Extract the (x, y) coordinate from the center of the cell holding the provided text.  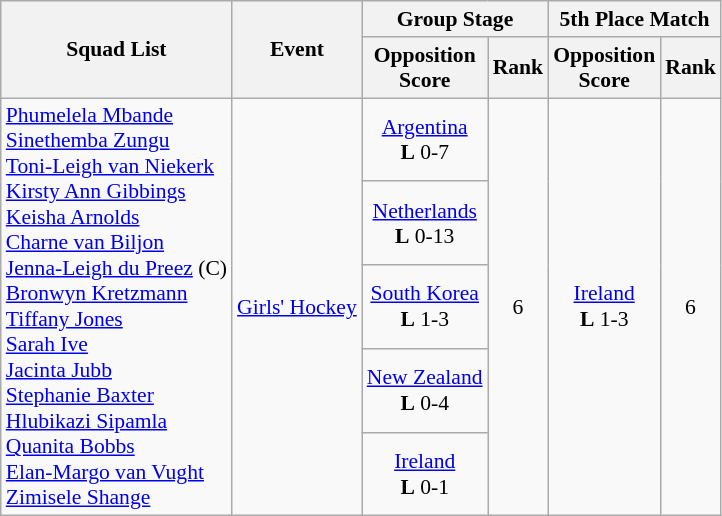
South Korea L 1-3 (425, 307)
Ireland L 1-3 (604, 307)
New Zealand L 0-4 (425, 391)
Event (297, 50)
Girls' Hockey (297, 307)
Netherlands L 0-13 (425, 224)
Group Stage (455, 19)
Squad List (116, 50)
Ireland L 0-1 (425, 474)
5th Place Match (634, 19)
Argentina L 0-7 (425, 140)
